Provide the [x, y] coordinate of the cell's center where the given text is located.  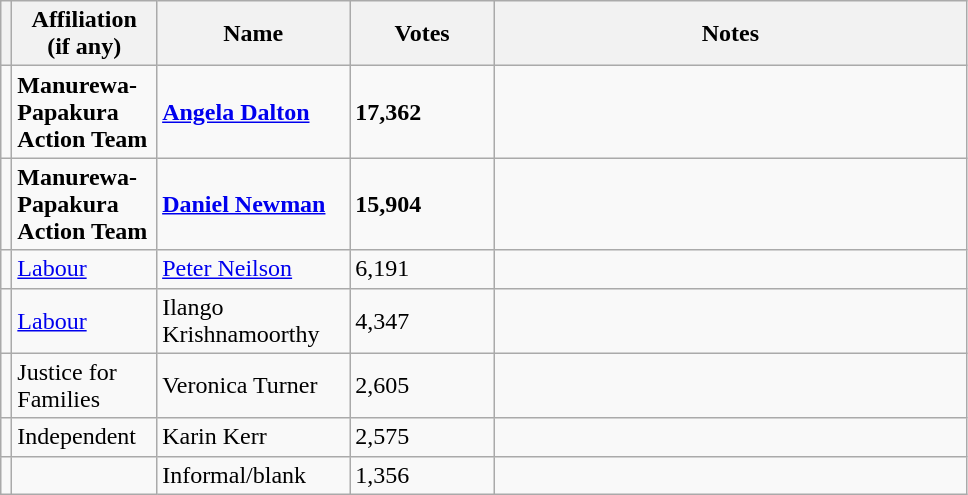
Name [254, 34]
2,605 [422, 386]
Peter Neilson [254, 269]
1,356 [422, 475]
Angela Dalton [254, 112]
Karin Kerr [254, 437]
4,347 [422, 320]
Affiliation (if any) [84, 34]
Justice for Families [84, 386]
Informal/blank [254, 475]
Notes [730, 34]
Independent [84, 437]
Daniel Newman [254, 204]
Veronica Turner [254, 386]
15,904 [422, 204]
17,362 [422, 112]
Votes [422, 34]
6,191 [422, 269]
2,575 [422, 437]
Ilango Krishnamoorthy [254, 320]
